Extract the [x, y] coordinate from the center of the cell holding the provided text.  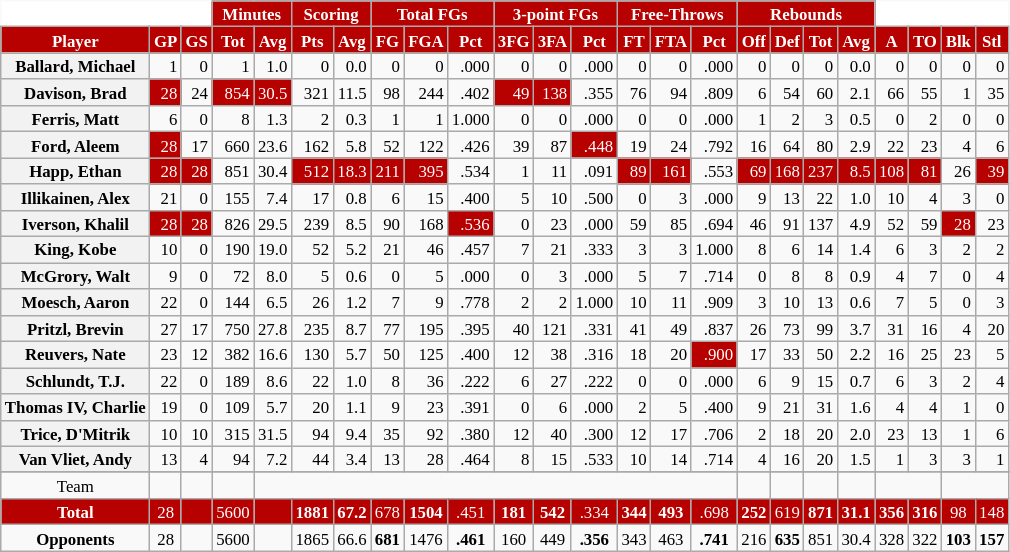
FGA [426, 40]
.402 [471, 93]
11.5 [352, 93]
30.5 [273, 93]
80 [820, 145]
.334 [594, 512]
McGrory, Walt [76, 276]
.331 [594, 328]
64 [788, 145]
0.9 [856, 276]
Reuvers, Nate [76, 355]
7.4 [273, 197]
681 [388, 538]
3.4 [352, 459]
.091 [594, 171]
25 [924, 355]
Rebounds [806, 14]
99 [820, 328]
87 [553, 145]
Pritzl, Brevin [76, 328]
.451 [471, 512]
.426 [471, 145]
854 [233, 93]
826 [233, 224]
122 [426, 145]
619 [788, 512]
157 [992, 538]
137 [820, 224]
344 [634, 512]
.837 [714, 328]
A [892, 40]
Opponents [76, 538]
Blk [958, 40]
Off [754, 40]
190 [233, 250]
2.2 [856, 355]
3FG [514, 40]
252 [754, 512]
.792 [714, 145]
.694 [714, 224]
.356 [594, 538]
1.6 [856, 407]
.395 [471, 328]
.355 [594, 93]
315 [233, 433]
109 [233, 407]
322 [924, 538]
38 [553, 355]
343 [634, 538]
FG [388, 40]
31.1 [856, 512]
Davison, Brad [76, 93]
1504 [426, 512]
.534 [471, 171]
GP [166, 40]
.461 [471, 538]
.300 [594, 433]
19.0 [273, 250]
4.9 [856, 224]
103 [958, 538]
7.2 [273, 459]
195 [426, 328]
871 [820, 512]
1.1 [352, 407]
FTA [672, 40]
8.0 [273, 276]
328 [892, 538]
67.2 [352, 512]
Moesch, Aaron [76, 302]
.809 [714, 93]
6.5 [273, 302]
72 [233, 276]
138 [553, 93]
125 [426, 355]
Total FGs [432, 14]
181 [514, 512]
TO [924, 40]
27.8 [273, 328]
3-point FGs [556, 14]
8.7 [352, 328]
Minutes [252, 14]
3.7 [856, 328]
512 [312, 171]
.448 [594, 145]
.536 [471, 224]
85 [672, 224]
189 [233, 381]
Def [788, 40]
395 [426, 171]
3FA [553, 40]
.698 [714, 512]
493 [672, 512]
FT [634, 40]
44 [312, 459]
542 [553, 512]
1.2 [352, 302]
29.5 [273, 224]
211 [388, 171]
1865 [312, 538]
1.4 [856, 250]
237 [820, 171]
Team [76, 486]
.457 [471, 250]
0.3 [352, 119]
0.7 [856, 381]
635 [788, 538]
160 [514, 538]
.909 [714, 302]
18.3 [352, 171]
Iverson, Khalil [76, 224]
382 [233, 355]
Scoring [330, 14]
Thomas IV, Charlie [76, 407]
130 [312, 355]
2.9 [856, 145]
161 [672, 171]
Trice, D'Mitrik [76, 433]
239 [312, 224]
316 [924, 512]
77 [388, 328]
Schlundt, T.J. [76, 381]
1881 [312, 512]
5.8 [352, 145]
1.5 [856, 459]
55 [924, 93]
.778 [471, 302]
Total [76, 512]
144 [233, 302]
81 [924, 171]
1476 [426, 538]
Player [76, 40]
91 [788, 224]
.333 [594, 250]
.900 [714, 355]
162 [312, 145]
148 [992, 512]
90 [388, 224]
Van Vliet, Andy [76, 459]
GS [196, 40]
155 [233, 197]
.316 [594, 355]
54 [788, 93]
356 [892, 512]
660 [233, 145]
Illikainen, Alex [76, 197]
121 [553, 328]
Ferris, Matt [76, 119]
108 [892, 171]
23.6 [273, 145]
31.5 [273, 433]
.464 [471, 459]
41 [634, 328]
36 [426, 381]
16.6 [273, 355]
1.3 [273, 119]
216 [754, 538]
Ballard, Michael [76, 66]
Pts [312, 40]
Happ, Ethan [76, 171]
449 [553, 538]
9.4 [352, 433]
Stl [992, 40]
89 [634, 171]
.706 [714, 433]
2.1 [856, 93]
244 [426, 93]
0.8 [352, 197]
33 [788, 355]
5.2 [352, 250]
750 [233, 328]
2.0 [856, 433]
King, Kobe [76, 250]
73 [788, 328]
8.6 [273, 381]
92 [426, 433]
.741 [714, 538]
321 [312, 93]
235 [312, 328]
678 [388, 512]
.553 [714, 171]
463 [672, 538]
0.5 [856, 119]
Ford, Aleem [76, 145]
.500 [594, 197]
Free-Throws [677, 14]
66.6 [352, 538]
69 [754, 171]
66 [892, 93]
.533 [594, 459]
.380 [471, 433]
76 [634, 93]
60 [820, 93]
.391 [471, 407]
